Locate the cell with the specified text and output its [x, y] center coordinate. 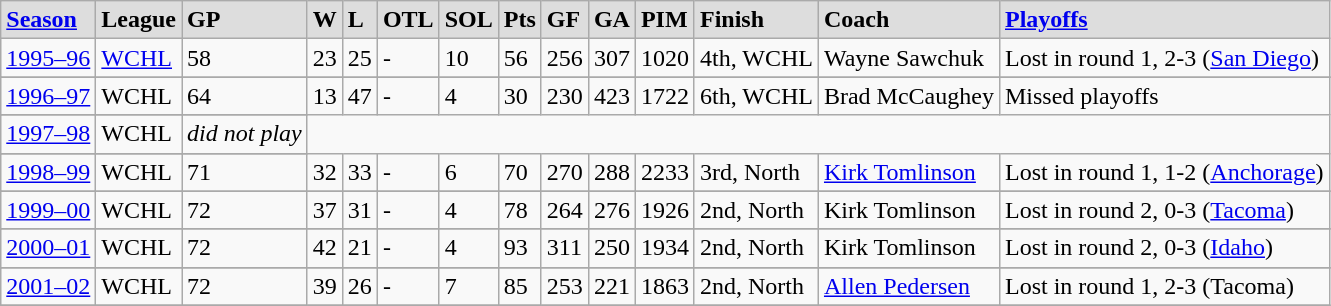
250 [612, 248]
PIM [664, 20]
Lost in round 2, 0-3 (Tacoma) [1164, 210]
Brad McCaughey [908, 96]
30 [520, 96]
230 [564, 96]
276 [612, 210]
37 [324, 210]
did not play [245, 134]
6 [468, 172]
Playoffs [1164, 20]
13 [324, 96]
70 [520, 172]
SOL [468, 20]
Season [48, 20]
42 [324, 248]
71 [245, 172]
Wayne Sawchuk [908, 58]
Coach [908, 20]
270 [564, 172]
93 [520, 248]
264 [564, 210]
33 [360, 172]
6th, WCHL [756, 96]
221 [612, 286]
1926 [664, 210]
56 [520, 58]
Finish [756, 20]
25 [360, 58]
L [360, 20]
1997–98 [48, 134]
47 [360, 96]
Lost in round 1, 2-3 (San Diego) [1164, 58]
League [139, 20]
3rd, North [756, 172]
4th, WCHL [756, 58]
21 [360, 248]
1999–00 [48, 210]
1020 [664, 58]
GA [612, 20]
1934 [664, 248]
31 [360, 210]
1722 [664, 96]
85 [520, 286]
256 [564, 58]
307 [612, 58]
2233 [664, 172]
2000–01 [48, 248]
7 [468, 286]
288 [612, 172]
64 [245, 96]
GF [564, 20]
1998–99 [48, 172]
Lost in round 1, 1-2 (Anchorage) [1164, 172]
23 [324, 58]
32 [324, 172]
253 [564, 286]
1996–97 [48, 96]
Missed playoffs [1164, 96]
2001–02 [48, 286]
Lost in round 1, 2-3 (Tacoma) [1164, 286]
423 [612, 96]
1995–96 [48, 58]
78 [520, 210]
311 [564, 248]
Allen Pedersen [908, 286]
1863 [664, 286]
58 [245, 58]
39 [324, 286]
Pts [520, 20]
W [324, 20]
GP [245, 20]
OTL [408, 20]
26 [360, 286]
Lost in round 2, 0-3 (Idaho) [1164, 248]
10 [468, 58]
